Identify which cell holds the provided text, then report its [x, y] central coordinate. 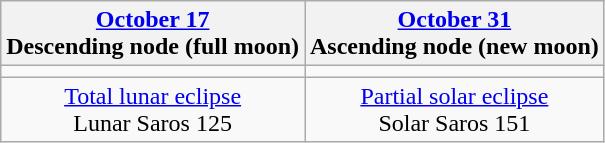
Total lunar eclipseLunar Saros 125 [153, 110]
Partial solar eclipseSolar Saros 151 [454, 110]
October 31Ascending node (new moon) [454, 34]
October 17Descending node (full moon) [153, 34]
